Return the [x, y] coordinate for the center point of the cell that contains the specified text.  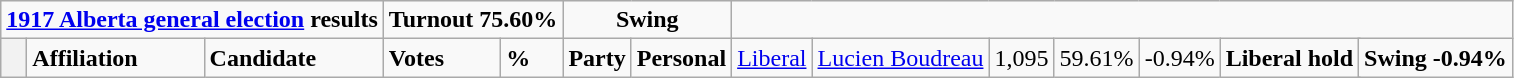
Turnout 75.60% [473, 20]
Party [597, 58]
Lucien Boudreau [900, 58]
Liberal hold [1289, 58]
Personal [681, 58]
1,095 [1022, 58]
Votes [442, 58]
Swing [648, 20]
Candidate [294, 58]
Swing -0.94% [1436, 58]
Liberal [772, 58]
59.61% [1096, 58]
% [532, 58]
Affiliation [116, 58]
-0.94% [1180, 58]
1917 Alberta general election results [192, 20]
